Determine the [x, y] coordinate at the center of the cell enclosing the given text.  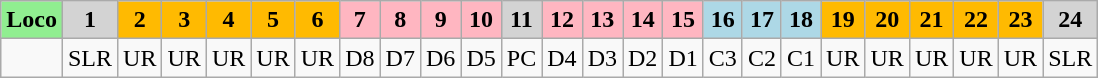
C1 [800, 58]
13 [602, 20]
D7 [400, 58]
C3 [722, 58]
D2 [642, 58]
21 [931, 20]
12 [562, 20]
Loco [32, 20]
10 [481, 20]
6 [317, 20]
D3 [602, 58]
D1 [683, 58]
23 [1020, 20]
D4 [562, 58]
17 [762, 20]
C2 [762, 58]
PC [521, 58]
5 [273, 20]
9 [440, 20]
14 [642, 20]
2 [140, 20]
16 [722, 20]
15 [683, 20]
1 [90, 20]
22 [976, 20]
20 [887, 20]
D8 [360, 58]
D5 [481, 58]
7 [360, 20]
19 [843, 20]
4 [228, 20]
18 [800, 20]
8 [400, 20]
3 [184, 20]
11 [521, 20]
24 [1070, 20]
D6 [440, 58]
